Identify which cell holds the provided text, then report its [X, Y] central coordinate. 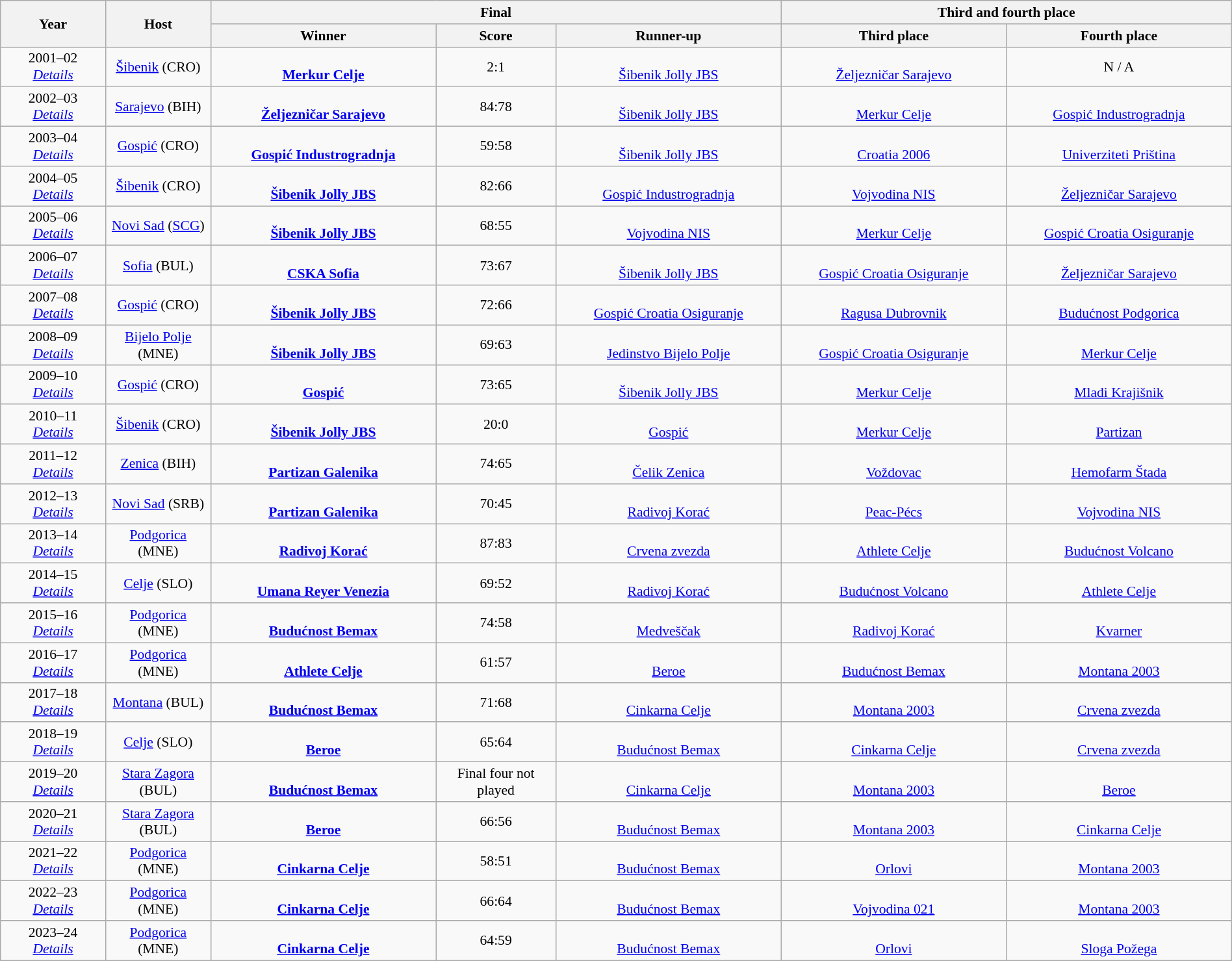
2022–23 Details [53, 901]
66:56 [496, 821]
2002–03 Details [53, 107]
87:83 [496, 543]
2018–19 Details [53, 742]
2015–16 Details [53, 622]
72:66 [496, 305]
74:58 [496, 622]
2004–05 Details [53, 186]
Sloga Požega [1119, 941]
74:65 [496, 464]
73:65 [496, 385]
Bijelo Polje (MNE) [158, 344]
2001–02 Details [53, 66]
Vojvodina 021 [894, 901]
68:55 [496, 226]
Jedinstvo Bijelo Polje [669, 344]
Ragusa Dubrovnik [894, 305]
Peac-Pécs [894, 504]
CSKA Sofia [324, 265]
Medveščak [669, 622]
Voždovac [894, 464]
Sarajevo (BIH) [158, 107]
2011–12 Details [53, 464]
Hemofarm Štada [1119, 464]
2013–14 Details [53, 543]
Third place [894, 36]
64:59 [496, 941]
2021–22 Details [53, 862]
N / A [1119, 66]
20:0 [496, 425]
2009–10 Details [53, 385]
Zenica (BIH) [158, 464]
2019–20 Details [53, 782]
2016–17 Details [53, 663]
2007–08 Details [53, 305]
2008–09 Details [53, 344]
Umana Reyer Venezia [324, 583]
2003–04 Details [53, 147]
70:45 [496, 504]
Runner-up [669, 36]
Year [53, 23]
2023–24 Details [53, 941]
66:64 [496, 901]
Final [496, 12]
2014–15 Details [53, 583]
2012–13 Details [53, 504]
Score [496, 36]
Univerziteti Priština [1119, 147]
Fourth place [1119, 36]
2005–06 Details [53, 226]
71:68 [496, 702]
2006–07 Details [53, 265]
61:57 [496, 663]
Final four not played [496, 782]
Sofia (BUL) [158, 265]
58:51 [496, 862]
Montana (BUL) [158, 702]
2010–11 Details [53, 425]
Mladi Krajišnik [1119, 385]
Budućnost Podgorica [1119, 305]
73:67 [496, 265]
Croatia 2006 [894, 147]
59:58 [496, 147]
69:52 [496, 583]
Novi Sad (SCG) [158, 226]
Third and fourth place [1006, 12]
Čelik Zenica [669, 464]
Novi Sad (SRB) [158, 504]
Partizan [1119, 425]
2020–21 Details [53, 821]
69:63 [496, 344]
Kvarner [1119, 622]
Winner [324, 36]
82:66 [496, 186]
2017–18 Details [53, 702]
65:64 [496, 742]
84:78 [496, 107]
2:1 [496, 66]
Host [158, 23]
